Detect which cell encompasses the target text, then output its (X, Y) center coordinate. 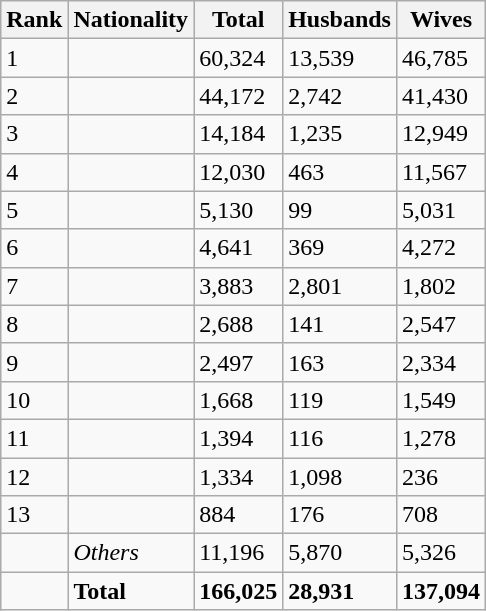
137,094 (440, 591)
2,801 (340, 286)
5,130 (238, 210)
60,324 (238, 58)
11,567 (440, 172)
2,547 (440, 324)
14,184 (238, 134)
119 (340, 400)
1,394 (238, 438)
11,196 (238, 553)
5,870 (340, 553)
4,272 (440, 248)
12 (34, 477)
9 (34, 362)
12,030 (238, 172)
369 (340, 248)
5,326 (440, 553)
13 (34, 515)
46,785 (440, 58)
2,742 (340, 96)
8 (34, 324)
13,539 (340, 58)
141 (340, 324)
176 (340, 515)
Husbands (340, 20)
44,172 (238, 96)
2,688 (238, 324)
1,802 (440, 286)
2 (34, 96)
Wives (440, 20)
2,497 (238, 362)
236 (440, 477)
4 (34, 172)
1 (34, 58)
3 (34, 134)
166,025 (238, 591)
11 (34, 438)
99 (340, 210)
4,641 (238, 248)
12,949 (440, 134)
884 (238, 515)
1,334 (238, 477)
708 (440, 515)
6 (34, 248)
3,883 (238, 286)
Nationality (131, 20)
Rank (34, 20)
1,235 (340, 134)
28,931 (340, 591)
5 (34, 210)
41,430 (440, 96)
463 (340, 172)
1,549 (440, 400)
1,668 (238, 400)
5,031 (440, 210)
116 (340, 438)
7 (34, 286)
2,334 (440, 362)
Others (131, 553)
10 (34, 400)
1,278 (440, 438)
1,098 (340, 477)
163 (340, 362)
